Detect which cell encompasses the target text, then output its (x, y) center coordinate. 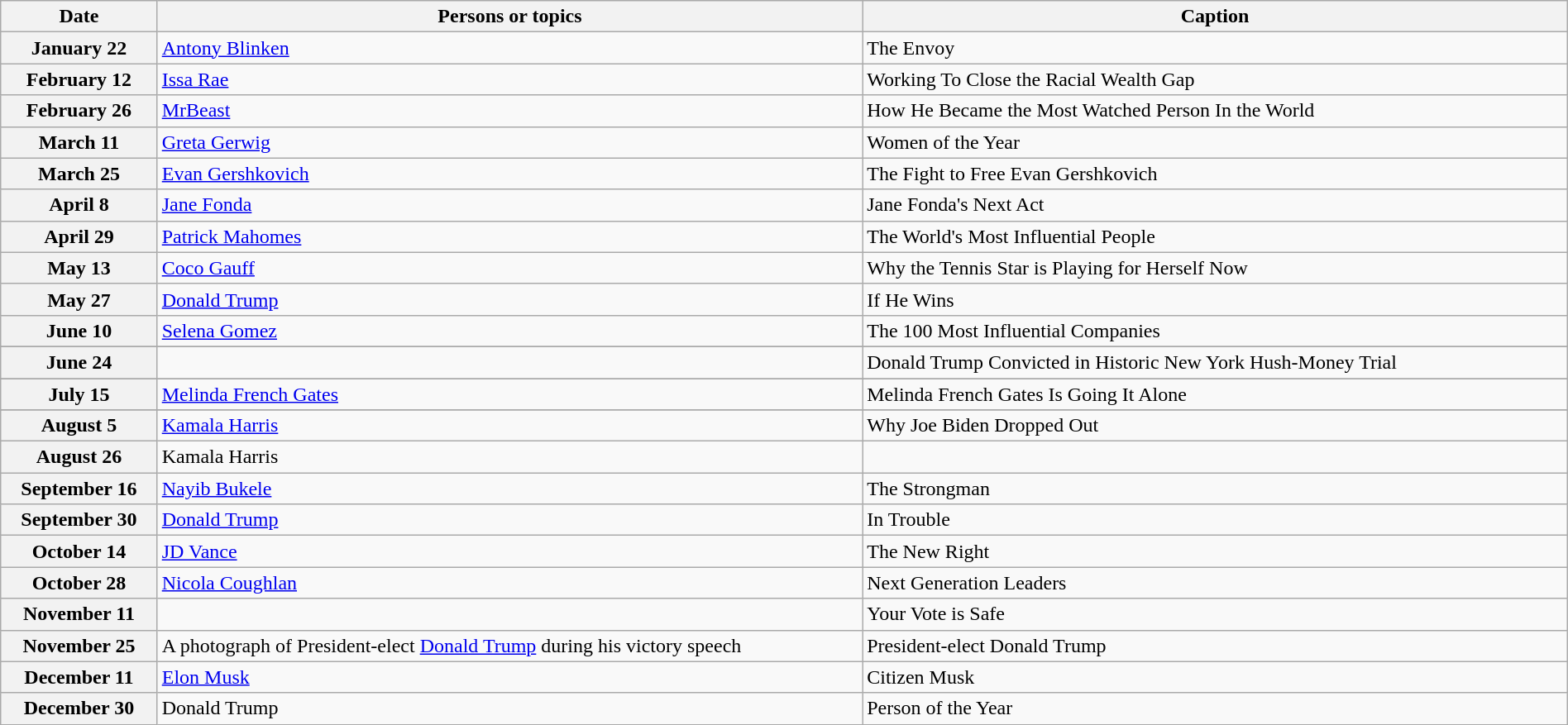
If He Wins (1216, 299)
Next Generation Leaders (1216, 583)
Selena Gomez (509, 331)
Caption (1216, 17)
Melinda French Gates (509, 394)
Your Vote is Safe (1216, 614)
Melinda French Gates Is Going It Alone (1216, 394)
The New Right (1216, 551)
President-elect Donald Trump (1216, 646)
April 29 (79, 236)
A photograph of President-elect Donald Trump during his victory speech (509, 646)
December 30 (79, 708)
September 16 (79, 489)
December 11 (79, 677)
Elon Musk (509, 677)
Working To Close the Racial Wealth Gap (1216, 79)
April 8 (79, 205)
February 12 (79, 79)
November 25 (79, 646)
Date (79, 17)
Evan Gershkovich (509, 174)
Patrick Mahomes (509, 236)
Jane Fonda (509, 205)
Donald Trump Convicted in Historic New York Hush-Money Trial (1216, 362)
JD Vance (509, 551)
Antony Blinken (509, 48)
October 28 (79, 583)
Citizen Musk (1216, 677)
January 22 (79, 48)
September 30 (79, 520)
The World's Most Influential People (1216, 236)
March 25 (79, 174)
Nicola Coughlan (509, 583)
August 26 (79, 457)
October 14 (79, 551)
Nayib Bukele (509, 489)
Why Joe Biden Dropped Out (1216, 426)
March 11 (79, 142)
Greta Gerwig (509, 142)
How He Became the Most Watched Person In the World (1216, 111)
August 5 (79, 426)
Jane Fonda's Next Act (1216, 205)
May 27 (79, 299)
July 15 (79, 394)
Coco Gauff (509, 268)
Issa Rae (509, 79)
June 24 (79, 362)
May 13 (79, 268)
February 26 (79, 111)
The Fight to Free Evan Gershkovich (1216, 174)
Person of the Year (1216, 708)
November 11 (79, 614)
MrBeast (509, 111)
In Trouble (1216, 520)
The 100 Most Influential Companies (1216, 331)
Women of the Year (1216, 142)
The Envoy (1216, 48)
The Strongman (1216, 489)
Why the Tennis Star is Playing for Herself Now (1216, 268)
June 10 (79, 331)
Persons or topics (509, 17)
